Detect which cell encompasses the target text, then output its (X, Y) center coordinate. 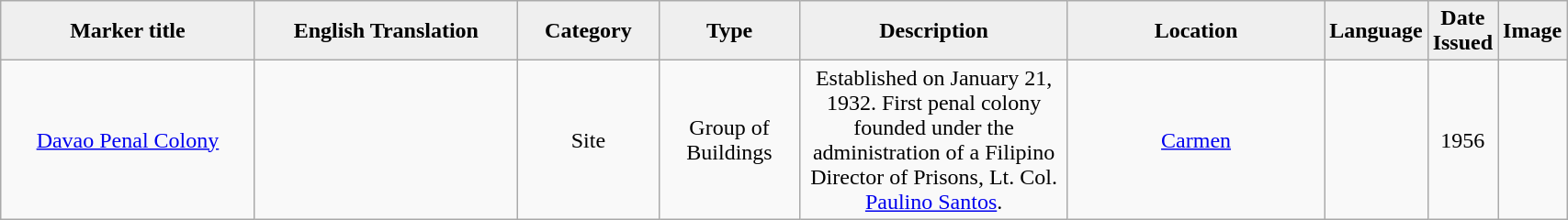
Language (1376, 31)
Davao Penal Colony (128, 139)
Group of Buildings (729, 139)
1956 (1462, 139)
Image (1532, 31)
Site (589, 139)
Established on January 21, 1932. First penal colony founded under the administration of a Filipino Director of Prisons, Lt. Col. Paulino Santos. (934, 139)
Marker title (128, 31)
English Translation (386, 31)
Description (934, 31)
Location (1196, 31)
Category (589, 31)
Carmen (1196, 139)
Type (729, 31)
Date Issued (1462, 31)
